From the cell containing the given text, extract its center point as (x, y) coordinate. 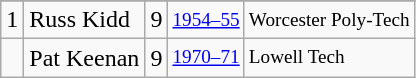
Lowell Tech (329, 58)
1 (12, 20)
Pat Keenan (84, 58)
Russ Kidd (84, 20)
1954–55 (206, 20)
Worcester Poly-Tech (329, 20)
1970–71 (206, 58)
